Return the (x, y) coordinate for the center point of the cell that contains the specified text.  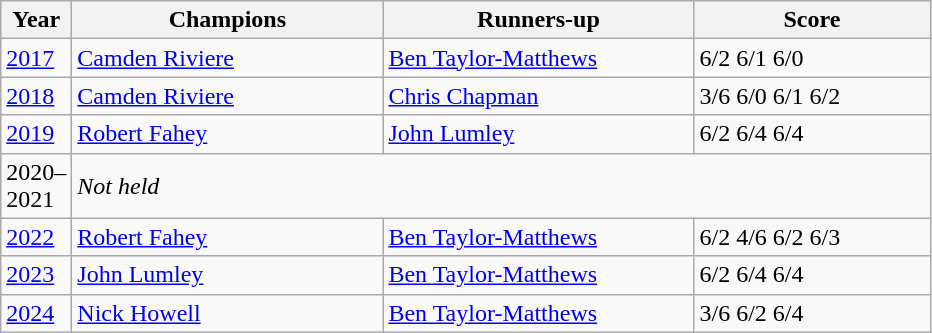
3/6 6/2 6/4 (812, 313)
2023 (36, 275)
2020–2021 (36, 186)
Year (36, 20)
2017 (36, 58)
6/2 6/1 6/0 (812, 58)
Score (812, 20)
Nick Howell (228, 313)
6/2 4/6 6/2 6/3 (812, 237)
2022 (36, 237)
2019 (36, 134)
Not held (501, 186)
Champions (228, 20)
2024 (36, 313)
Runners-up (538, 20)
2018 (36, 96)
3/6 6/0 6/1 6/2 (812, 96)
Chris Chapman (538, 96)
